Output the (X, Y) coordinate of the center of the cell containing the given text.  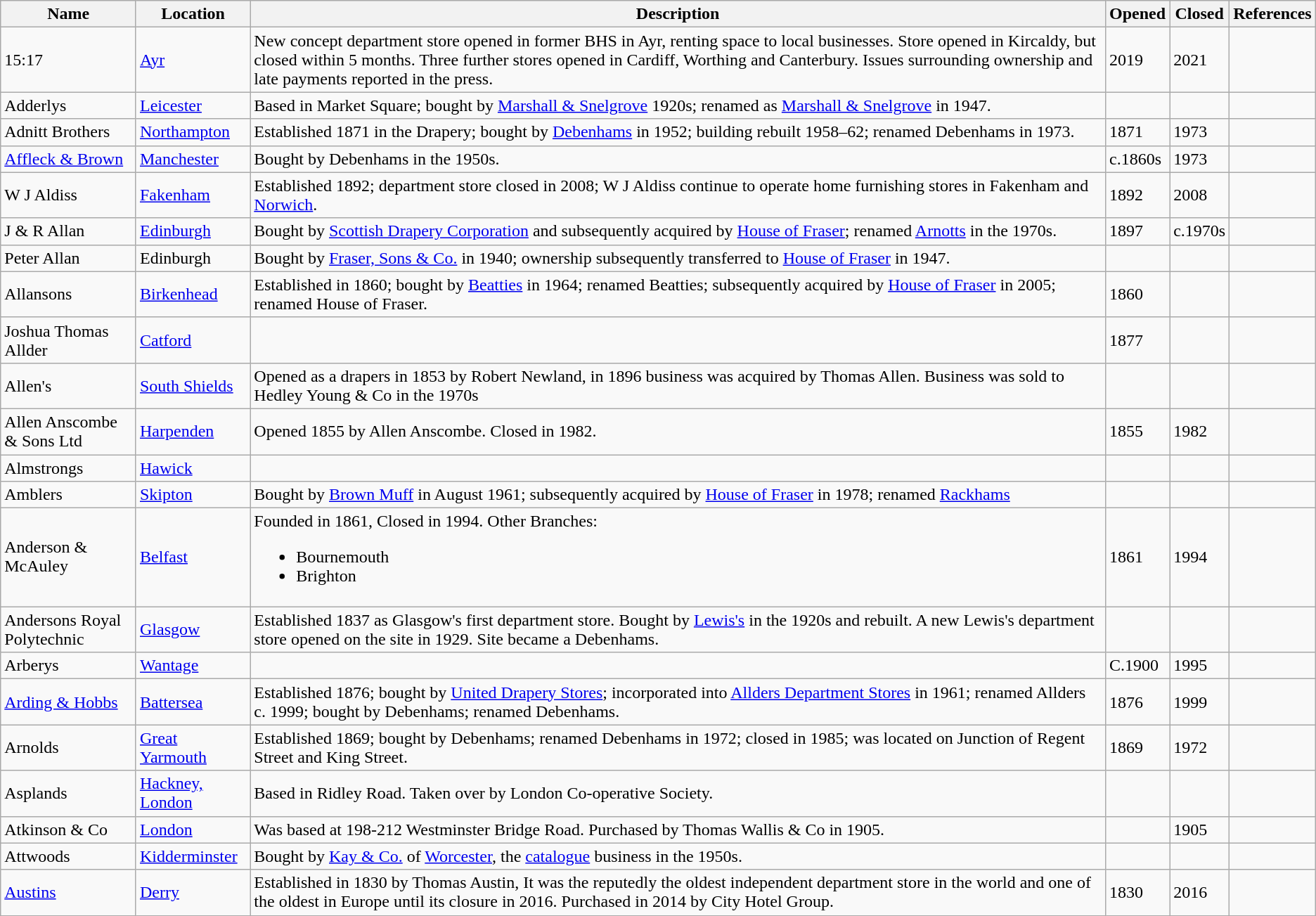
1999 (1199, 702)
Opened as a drapers in 1853 by Robert Newland, in 1896 business was acquired by Thomas Allen. Business was sold to Hedley Young & Co in the 1970s (678, 385)
Amblers (69, 495)
2016 (1199, 893)
Founded in 1861, Closed in 1994. Other Branches:BournemouthBrighton (678, 557)
Almstrongs (69, 467)
1876 (1137, 702)
London (193, 830)
Catford (193, 340)
1830 (1137, 893)
Closed (1199, 14)
Adnitt Brothers (69, 132)
Leicester (193, 105)
Established 1871 in the Drapery; bought by Debenhams in 1952; building rebuilt 1958–62; renamed Debenhams in 1973. (678, 132)
Ayr (193, 60)
1855 (1137, 432)
Arberys (69, 666)
1994 (1199, 557)
Established in 1860; bought by Beatties in 1964; renamed Beatties; subsequently acquired by House of Fraser in 2005; renamed House of Fraser. (678, 294)
Northampton (193, 132)
Harpenden (193, 432)
Bought by Kay & Co. of Worcester, the catalogue business in the 1950s. (678, 856)
Bought by Debenhams in the 1950s. (678, 159)
1995 (1199, 666)
1972 (1199, 748)
Glasgow (193, 630)
Established 1869; bought by Debenhams; renamed Debenhams in 1972; closed in 1985; was located on Junction of Regent Street and King Street. (678, 748)
1877 (1137, 340)
Asplands (69, 793)
2019 (1137, 60)
1871 (1137, 132)
1982 (1199, 432)
Established 1892; department store closed in 2008; W J Aldiss continue to operate home furnishing stores in Fakenham and Norwich. (678, 195)
Austins (69, 893)
Allansons (69, 294)
2008 (1199, 195)
Arding & Hobbs (69, 702)
Kidderminster (193, 856)
Description (678, 14)
Opened (1137, 14)
Derry (193, 893)
Manchester (193, 159)
c.1970s (1199, 231)
Arnolds (69, 748)
Hackney, London (193, 793)
Andersons Royal Polytechnic (69, 630)
Wantage (193, 666)
Allen Anscombe & Sons Ltd (69, 432)
Joshua Thomas Allder (69, 340)
Birkenhead (193, 294)
W J Aldiss (69, 195)
Was based at 198-212 Westminster Bridge Road. Purchased by Thomas Wallis & Co in 1905. (678, 830)
Bought by Fraser, Sons & Co. in 1940; ownership subsequently transferred to House of Fraser in 1947. (678, 258)
Allen's (69, 385)
Anderson & McAuley (69, 557)
Hawick (193, 467)
Belfast (193, 557)
Great Yarmouth (193, 748)
Based in Ridley Road. Taken over by London Co-operative Society. (678, 793)
1861 (1137, 557)
Adderlys (69, 105)
Location (193, 14)
J & R Allan (69, 231)
Bought by Brown Muff in August 1961; subsequently acquired by House of Fraser in 1978; renamed Rackhams (678, 495)
South Shields (193, 385)
Fakenham (193, 195)
Bought by Scottish Drapery Corporation and subsequently acquired by House of Fraser; renamed Arnotts in the 1970s. (678, 231)
Peter Allan (69, 258)
1860 (1137, 294)
C.1900 (1137, 666)
1892 (1137, 195)
1897 (1137, 231)
Affleck & Brown (69, 159)
15:17 (69, 60)
Opened 1855 by Allen Anscombe. Closed in 1982. (678, 432)
Attwoods (69, 856)
c.1860s (1137, 159)
1905 (1199, 830)
Atkinson & Co (69, 830)
Based in Market Square; bought by Marshall & Snelgrove 1920s; renamed as Marshall & Snelgrove in 1947. (678, 105)
1869 (1137, 748)
Battersea (193, 702)
Skipton (193, 495)
2021 (1199, 60)
Name (69, 14)
References (1272, 14)
